Identify which cell holds the provided text, then report its [X, Y] central coordinate. 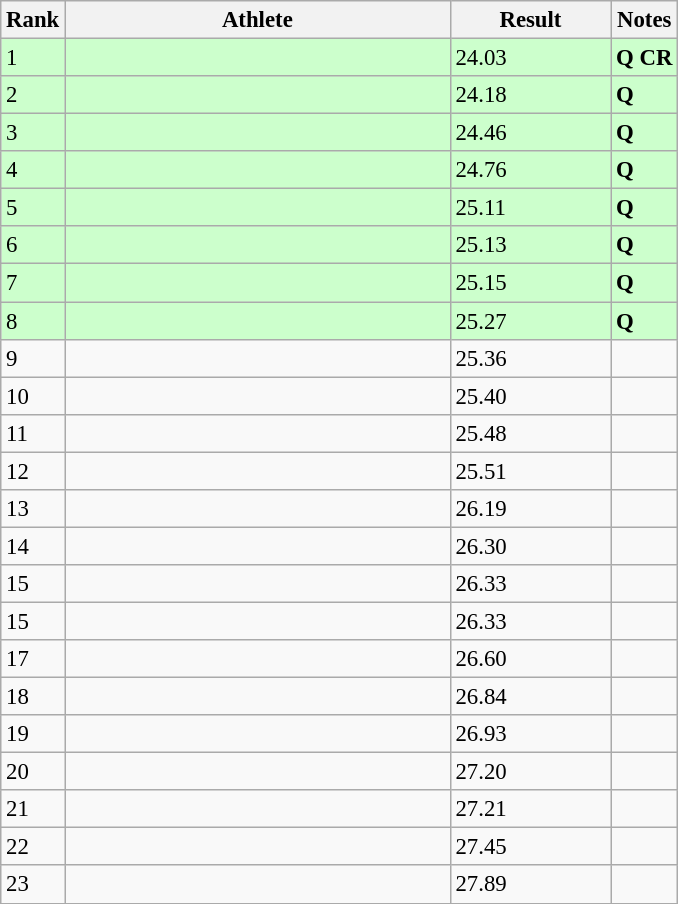
21 [33, 809]
25.13 [530, 245]
26.30 [530, 546]
4 [33, 170]
18 [33, 697]
6 [33, 245]
2 [33, 95]
7 [33, 283]
14 [33, 546]
26.84 [530, 697]
11 [33, 433]
24.76 [530, 170]
13 [33, 509]
27.21 [530, 809]
25.51 [530, 471]
27.20 [530, 772]
27.45 [530, 847]
1 [33, 58]
24.03 [530, 58]
Q CR [644, 58]
5 [33, 208]
9 [33, 358]
25.15 [530, 283]
24.18 [530, 95]
27.89 [530, 885]
Notes [644, 20]
8 [33, 321]
12 [33, 471]
Result [530, 20]
23 [33, 885]
22 [33, 847]
Athlete [258, 20]
Rank [33, 20]
26.19 [530, 509]
10 [33, 396]
19 [33, 734]
20 [33, 772]
17 [33, 659]
25.27 [530, 321]
26.93 [530, 734]
26.60 [530, 659]
24.46 [530, 133]
25.48 [530, 433]
25.11 [530, 208]
3 [33, 133]
25.40 [530, 396]
25.36 [530, 358]
